Search for the cell housing the specified text and yield its [x, y] center coordinate. 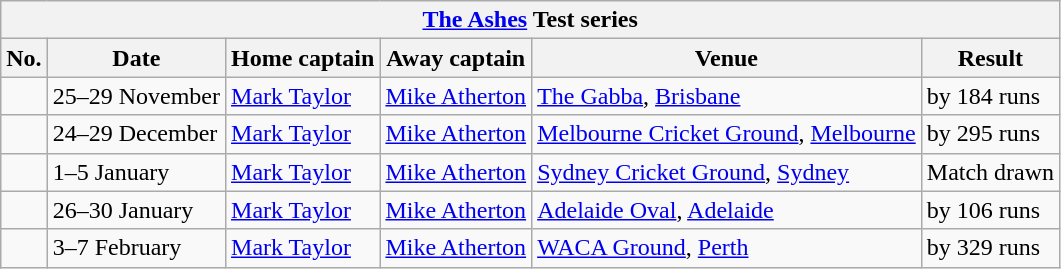
1–5 January [136, 172]
26–30 January [136, 210]
by 295 runs [990, 134]
by 184 runs [990, 96]
The Ashes Test series [530, 20]
The Gabba, Brisbane [727, 96]
Venue [727, 58]
Date [136, 58]
24–29 December [136, 134]
Result [990, 58]
Match drawn [990, 172]
Sydney Cricket Ground, Sydney [727, 172]
Away captain [456, 58]
Adelaide Oval, Adelaide [727, 210]
by 329 runs [990, 248]
Melbourne Cricket Ground, Melbourne [727, 134]
3–7 February [136, 248]
by 106 runs [990, 210]
WACA Ground, Perth [727, 248]
Home captain [303, 58]
No. [24, 58]
25–29 November [136, 96]
